Provide the (x, y) coordinate of the cell's center where the given text is located.  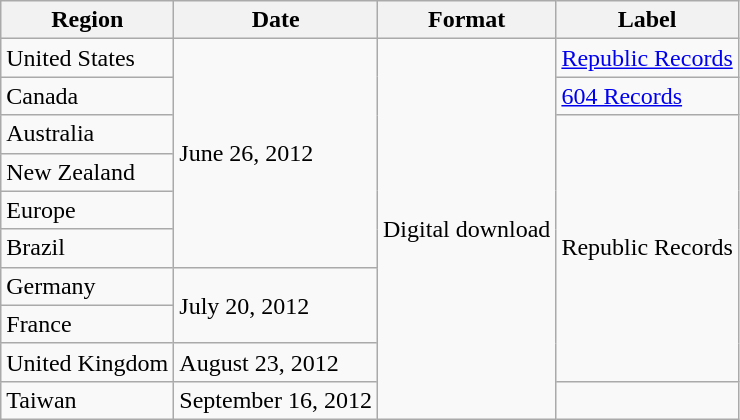
Taiwan (88, 400)
September 16, 2012 (276, 400)
Region (88, 20)
France (88, 324)
Digital download (467, 230)
July 20, 2012 (276, 305)
Format (467, 20)
Date (276, 20)
United States (88, 58)
New Zealand (88, 172)
United Kingdom (88, 362)
August 23, 2012 (276, 362)
Brazil (88, 248)
Germany (88, 286)
Europe (88, 210)
604 Records (647, 96)
Canada (88, 96)
Label (647, 20)
Australia (88, 134)
June 26, 2012 (276, 153)
